Search for the cell housing the specified text and yield its (X, Y) center coordinate. 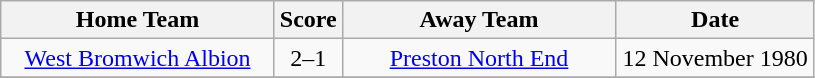
Preston North End (479, 58)
2–1 (308, 58)
12 November 1980 (716, 58)
Away Team (479, 20)
West Bromwich Albion (138, 58)
Date (716, 20)
Score (308, 20)
Home Team (138, 20)
